For the text-containing cell, return its midpoint in (X, Y) coordinate format. 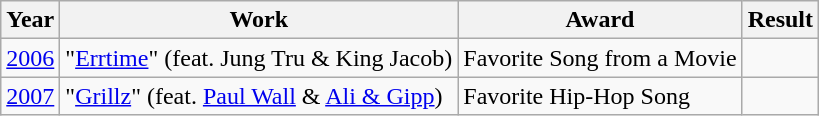
Award (600, 20)
"Grillz" (feat. Paul Wall & Ali & Gipp) (259, 96)
2007 (30, 96)
Favorite Song from a Movie (600, 58)
"Errtime" (feat. Jung Tru & King Jacob) (259, 58)
Result (780, 20)
Work (259, 20)
Year (30, 20)
Favorite Hip-Hop Song (600, 96)
2006 (30, 58)
